Determine the [X, Y] coordinate at the center of the cell enclosing the given text.  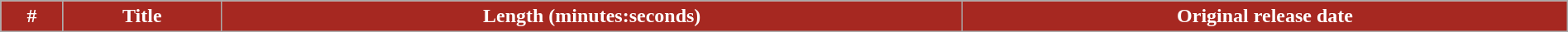
# [31, 16]
Length (minutes:seconds) [592, 16]
Title [142, 16]
Original release date [1265, 16]
